Search for the cell housing the specified text and yield its [X, Y] center coordinate. 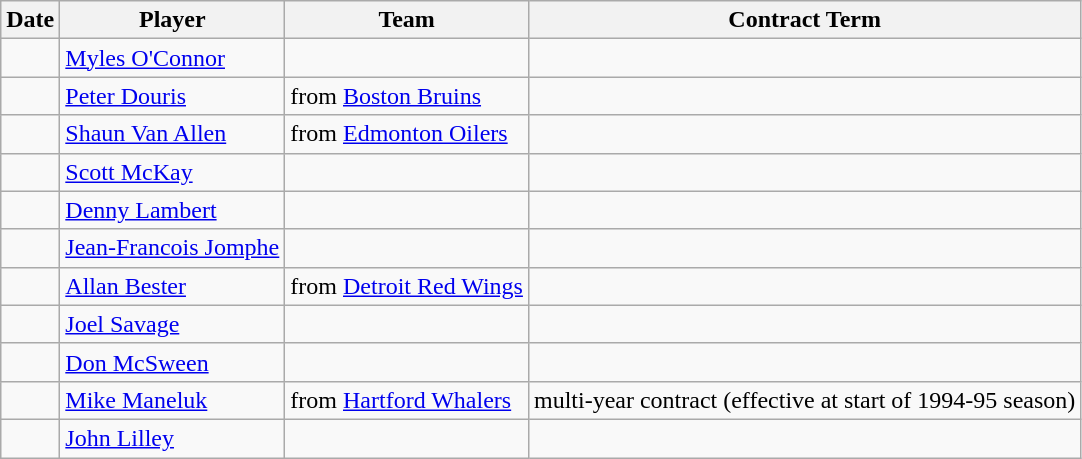
Myles O'Connor [172, 58]
Team [407, 20]
Don McSween [172, 362]
Joel Savage [172, 324]
Allan Bester [172, 286]
from Detroit Red Wings [407, 286]
Peter Douris [172, 96]
Mike Maneluk [172, 400]
Player [172, 20]
multi-year contract (effective at start of 1994-95 season) [804, 400]
Denny Lambert [172, 210]
Contract Term [804, 20]
Shaun Van Allen [172, 134]
Scott McKay [172, 172]
from Boston Bruins [407, 96]
from Hartford Whalers [407, 400]
from Edmonton Oilers [407, 134]
John Lilley [172, 438]
Date [30, 20]
Jean-Francois Jomphe [172, 248]
